Search for the cell housing the specified text and yield its [X, Y] center coordinate. 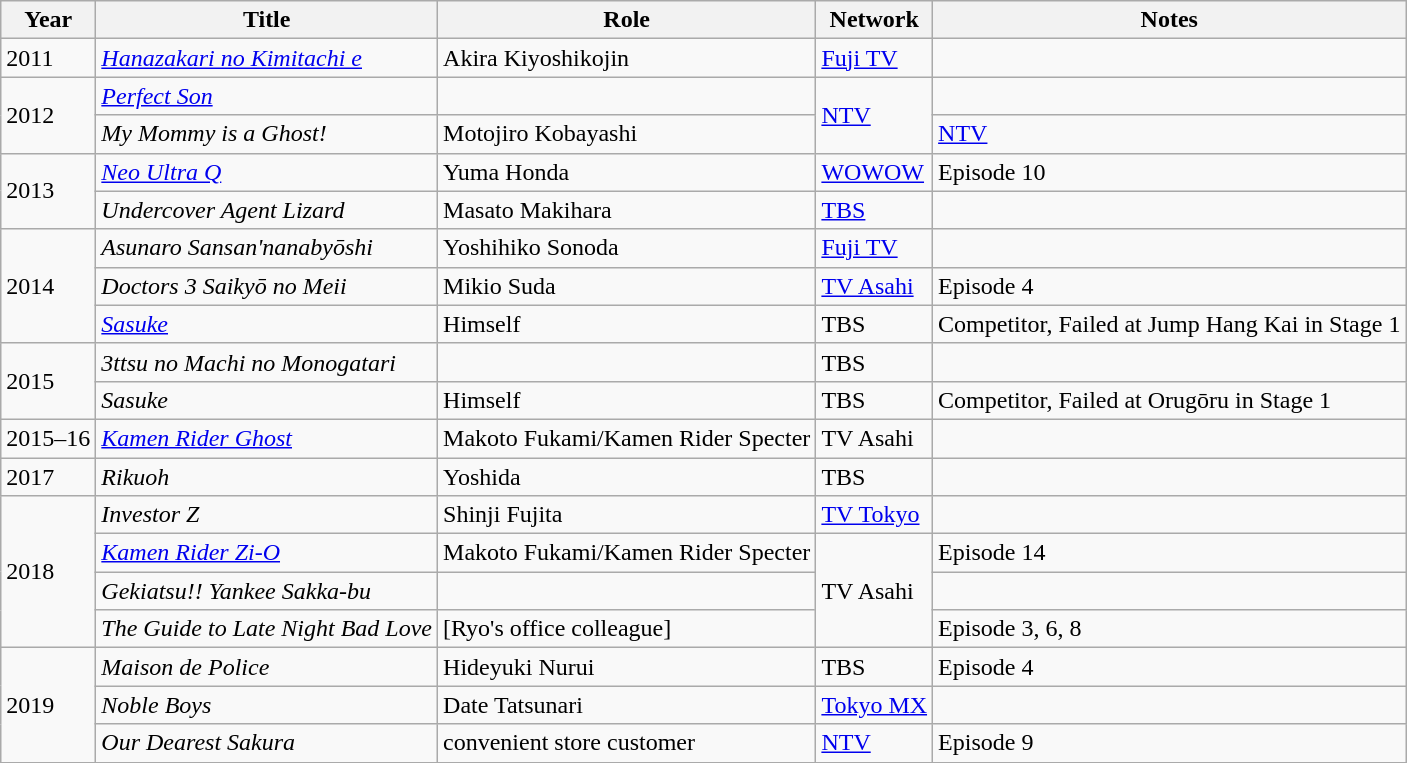
Competitor, Failed at Orugōru in Stage 1 [1170, 400]
Undercover Agent Lizard [267, 210]
Notes [1170, 20]
Investor Z [267, 515]
2015–16 [48, 438]
Kamen Rider Ghost [267, 438]
Motojiro Kobayashi [627, 134]
convenient store customer [627, 743]
2012 [48, 115]
Role [627, 20]
Hideyuki Nurui [627, 667]
[Ryo's office colleague] [627, 629]
2013 [48, 191]
Noble Boys [267, 705]
3ttsu no Machi no Monogatari [267, 362]
Perfect Son [267, 96]
TV Tokyo [874, 515]
Year [48, 20]
Neo Ultra Q [267, 172]
2019 [48, 705]
The Guide to Late Night Bad Love [267, 629]
Maison de Police [267, 667]
Episode 14 [1170, 553]
2017 [48, 477]
Date Tatsunari [627, 705]
Gekiatsu!! Yankee Sakka-bu [267, 591]
Tokyo MX [874, 705]
2014 [48, 286]
Akira Kiyoshikojin [627, 58]
Episode 9 [1170, 743]
Rikuoh [267, 477]
Title [267, 20]
My Mommy is a Ghost! [267, 134]
Mikio Suda [627, 286]
2018 [48, 572]
Doctors 3 Saikyō no Meii [267, 286]
Yoshihiko Sonoda [627, 248]
Hanazakari no Kimitachi e [267, 58]
Episode 3, 6, 8 [1170, 629]
WOWOW [874, 172]
2015 [48, 381]
Yoshida [627, 477]
Yuma Honda [627, 172]
Network [874, 20]
Kamen Rider Zi-O [267, 553]
Masato Makihara [627, 210]
Shinji Fujita [627, 515]
Asunaro Sansan'nanabyōshi [267, 248]
Competitor, Failed at Jump Hang Kai in Stage 1 [1170, 324]
Episode 10 [1170, 172]
Our Dearest Sakura [267, 743]
2011 [48, 58]
